Locate the cell with the specified text and output its [X, Y] center coordinate. 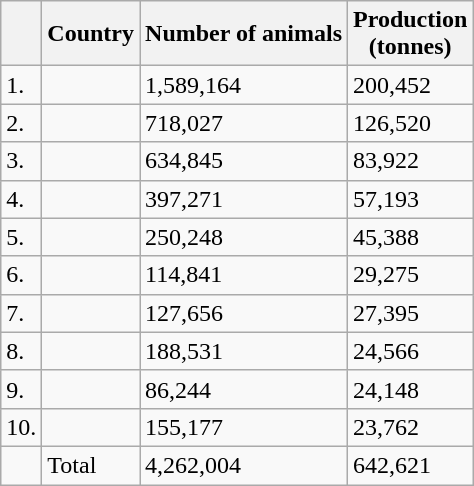
57,193 [410, 199]
250,248 [244, 237]
200,452 [410, 85]
24,566 [410, 351]
Number of animals [244, 34]
Production(tonnes) [410, 34]
5. [22, 237]
1,589,164 [244, 85]
718,027 [244, 123]
6. [22, 275]
29,275 [410, 275]
24,148 [410, 389]
23,762 [410, 427]
114,841 [244, 275]
1. [22, 85]
8. [22, 351]
Country [91, 34]
2. [22, 123]
634,845 [244, 161]
10. [22, 427]
3. [22, 161]
4,262,004 [244, 465]
4. [22, 199]
83,922 [410, 161]
642,621 [410, 465]
188,531 [244, 351]
27,395 [410, 313]
7. [22, 313]
45,388 [410, 237]
155,177 [244, 427]
9. [22, 389]
86,244 [244, 389]
126,520 [410, 123]
127,656 [244, 313]
Total [91, 465]
397,271 [244, 199]
